Return the [X, Y] coordinate for the center point of the cell that contains the specified text.  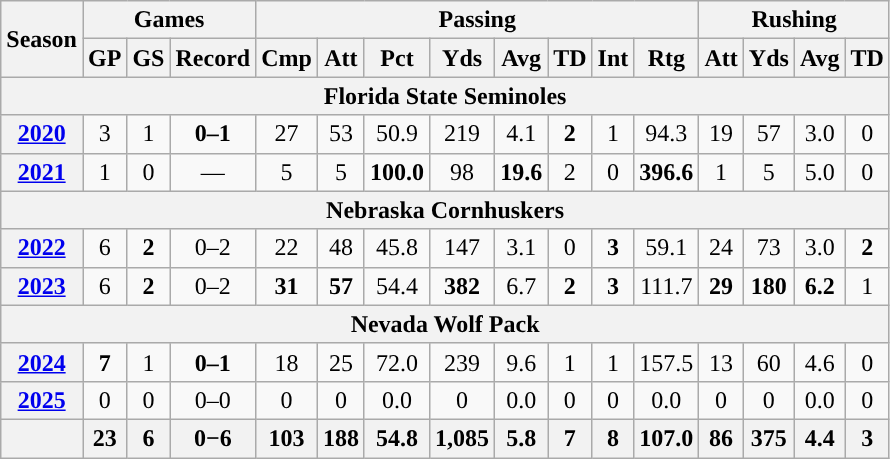
94.3 [666, 134]
72.0 [396, 362]
Passing [478, 20]
27 [287, 134]
24 [721, 248]
GP [104, 58]
6.7 [522, 286]
13 [721, 362]
— [213, 172]
Cmp [287, 58]
86 [721, 438]
2021 [42, 172]
396.6 [666, 172]
59.1 [666, 248]
375 [768, 438]
Record [213, 58]
GS [148, 58]
19.6 [522, 172]
219 [462, 134]
2022 [42, 248]
3.1 [522, 248]
22 [287, 248]
73 [768, 248]
25 [340, 362]
8 [613, 438]
147 [462, 248]
0–0 [213, 400]
103 [287, 438]
53 [340, 134]
2020 [42, 134]
4.6 [820, 362]
Int [613, 58]
45.8 [396, 248]
29 [721, 286]
111.7 [666, 286]
31 [287, 286]
54.8 [396, 438]
Nebraska Cornhuskers [446, 210]
19 [721, 134]
98 [462, 172]
48 [340, 248]
Nevada Wolf Pack [446, 324]
0−6 [213, 438]
239 [462, 362]
1,085 [462, 438]
4.1 [522, 134]
Florida State Seminoles [446, 96]
6.2 [820, 286]
157.5 [666, 362]
5.8 [522, 438]
2025 [42, 400]
Season [42, 39]
2023 [42, 286]
18 [287, 362]
Rushing [794, 20]
23 [104, 438]
Pct [396, 58]
5.0 [820, 172]
9.6 [522, 362]
100.0 [396, 172]
180 [768, 286]
4.4 [820, 438]
50.9 [396, 134]
54.4 [396, 286]
Games [168, 20]
2024 [42, 362]
188 [340, 438]
60 [768, 362]
107.0 [666, 438]
Rtg [666, 58]
382 [462, 286]
